Locate the cell with the specified text and output its [X, Y] center coordinate. 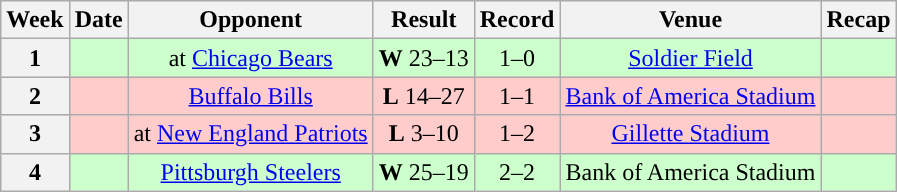
1–0 [517, 58]
Soldier Field [690, 58]
L 3–10 [424, 134]
Result [424, 20]
at New England Patriots [250, 134]
Buffalo Bills [250, 96]
L 14–27 [424, 96]
1 [35, 58]
W 23–13 [424, 58]
Opponent [250, 20]
Pittsburgh Steelers [250, 172]
4 [35, 172]
2 [35, 96]
1–2 [517, 134]
Record [517, 20]
at Chicago Bears [250, 58]
Gillette Stadium [690, 134]
Venue [690, 20]
1–1 [517, 96]
Date [98, 20]
Week [35, 20]
Recap [858, 20]
3 [35, 134]
W 25–19 [424, 172]
2–2 [517, 172]
